Find where the given text appears and provide that cell's center as (x, y) coordinate. 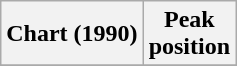
Peakposition (189, 34)
Chart (1990) (72, 34)
